Detect which cell encompasses the target text, then output its (x, y) center coordinate. 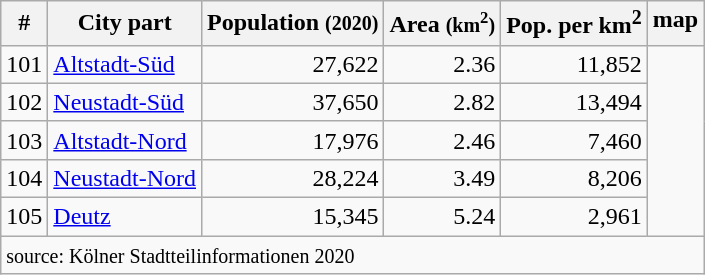
Neustadt-Nord (125, 178)
102 (24, 102)
# (24, 24)
11,852 (574, 64)
104 (24, 178)
8,206 (574, 178)
Population (2020) (293, 24)
Altstadt-Nord (125, 140)
17,976 (293, 140)
map (675, 24)
105 (24, 217)
15,345 (293, 217)
City part (125, 24)
Neustadt-Süd (125, 102)
source: Kölner Stadtteilinformationen 2020 (352, 255)
3.49 (442, 178)
Deutz (125, 217)
27,622 (293, 64)
101 (24, 64)
28,224 (293, 178)
7,460 (574, 140)
2.36 (442, 64)
2,961 (574, 217)
5.24 (442, 217)
103 (24, 140)
Pop. per km2 (574, 24)
2.82 (442, 102)
13,494 (574, 102)
2.46 (442, 140)
Area (km2) (442, 24)
Altstadt-Süd (125, 64)
37,650 (293, 102)
